Return [x, y] of the center of cell containing provided text 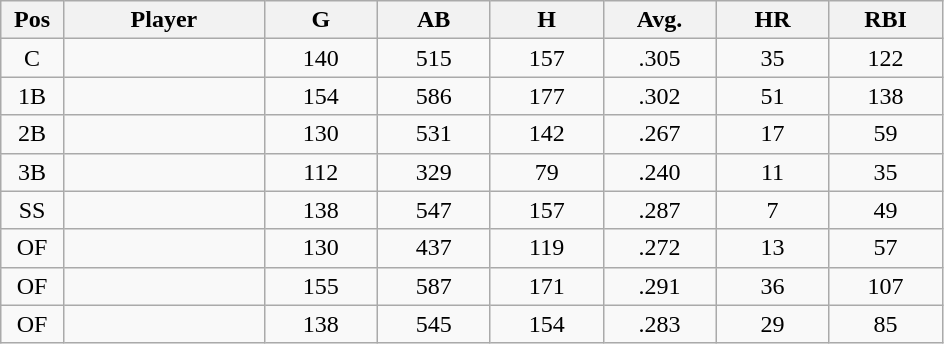
Pos [32, 20]
G [320, 20]
11 [772, 172]
586 [434, 96]
57 [886, 248]
1B [32, 96]
.283 [660, 324]
.272 [660, 248]
107 [886, 286]
H [546, 20]
545 [434, 324]
.305 [660, 58]
7 [772, 210]
.267 [660, 134]
85 [886, 324]
.287 [660, 210]
51 [772, 96]
437 [434, 248]
547 [434, 210]
HR [772, 20]
112 [320, 172]
Avg. [660, 20]
36 [772, 286]
171 [546, 286]
155 [320, 286]
13 [772, 248]
.240 [660, 172]
140 [320, 58]
531 [434, 134]
29 [772, 324]
329 [434, 172]
AB [434, 20]
49 [886, 210]
59 [886, 134]
Player [164, 20]
142 [546, 134]
17 [772, 134]
79 [546, 172]
587 [434, 286]
2B [32, 134]
RBI [886, 20]
119 [546, 248]
177 [546, 96]
SS [32, 210]
.302 [660, 96]
.291 [660, 286]
515 [434, 58]
C [32, 58]
122 [886, 58]
3B [32, 172]
